From the cell containing the given text, extract its center point as (X, Y) coordinate. 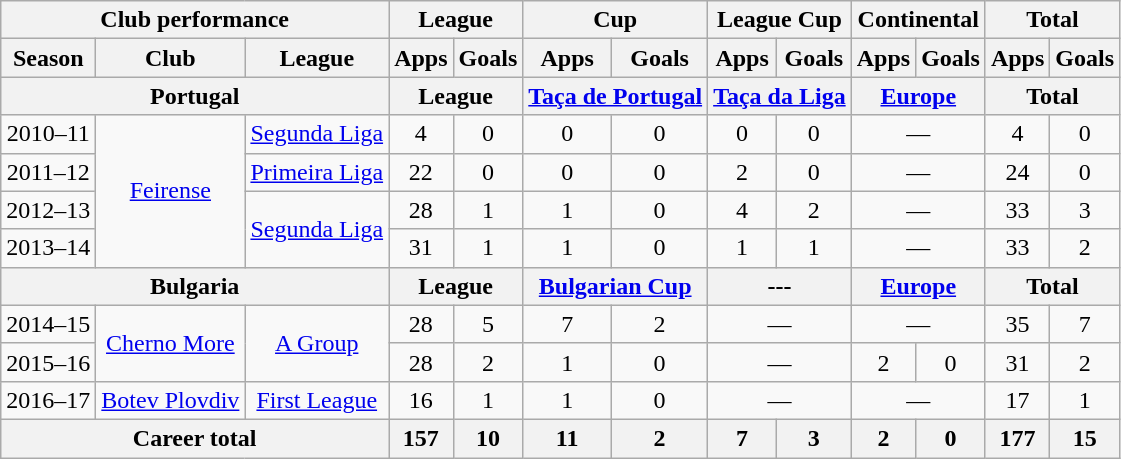
Botev Plovdiv (170, 400)
A Group (317, 343)
2015–16 (48, 362)
11 (568, 438)
Portugal (195, 96)
Club (170, 58)
Primeira Liga (317, 172)
2013–14 (48, 248)
Bulgaria (195, 286)
Season (48, 58)
157 (421, 438)
Cherno More (170, 343)
24 (1017, 172)
Cup (616, 20)
Bulgarian Cup (616, 286)
2012–13 (48, 210)
2010–11 (48, 134)
League Cup (780, 20)
First League (317, 400)
177 (1017, 438)
2014–15 (48, 324)
--- (780, 286)
Taça de Portugal (616, 96)
Club performance (195, 20)
Career total (195, 438)
5 (488, 324)
2011–12 (48, 172)
10 (488, 438)
Continental (918, 20)
22 (421, 172)
Feirense (170, 191)
15 (1085, 438)
16 (421, 400)
35 (1017, 324)
Taça da Liga (780, 96)
17 (1017, 400)
2016–17 (48, 400)
